Provide the [X, Y] coordinate of the cell's center where the given text is located.  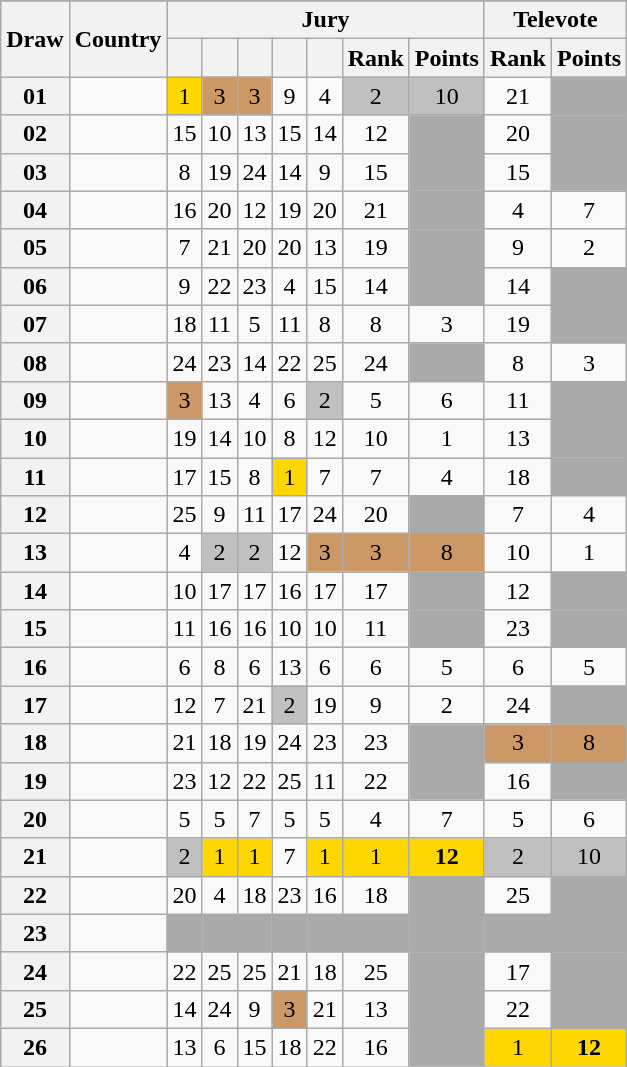
02 [35, 134]
09 [35, 400]
04 [35, 210]
06 [35, 286]
26 [35, 1047]
Draw [35, 39]
07 [35, 324]
08 [35, 362]
01 [35, 96]
Country [118, 39]
05 [35, 248]
03 [35, 172]
Televote [555, 20]
Jury [326, 20]
